Capture the cell that displays the provided text and extract its (x, y) central coordinate. 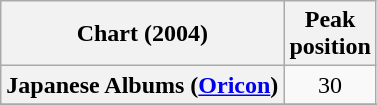
Peakposition (330, 34)
Chart (2004) (142, 34)
30 (330, 85)
Japanese Albums (Oricon) (142, 85)
